Detect which cell encompasses the target text, then output its [X, Y] center coordinate. 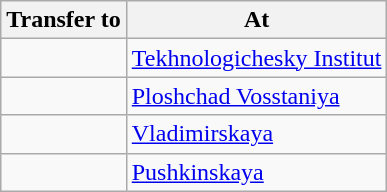
At [256, 20]
Vladimirskaya [256, 134]
Pushkinskaya [256, 172]
Ploshchad Vosstaniya [256, 96]
Tekhnologichesky Institut [256, 58]
Transfer to [64, 20]
